Pinpoint the cell where the given text exists, returning its (X, Y) midpoint coordinate. 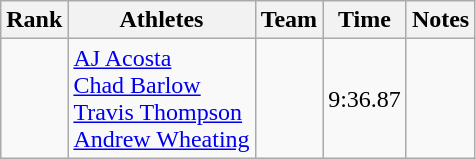
9:36.87 (365, 98)
AJ AcostaChad BarlowTravis ThompsonAndrew Wheating (162, 98)
Rank (34, 20)
Notes (440, 20)
Time (365, 20)
Athletes (162, 20)
Team (289, 20)
